Capture the cell that displays the provided text and extract its [x, y] central coordinate. 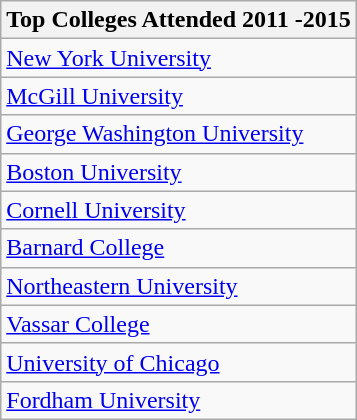
Northeastern University [179, 286]
Boston University [179, 172]
Cornell University [179, 210]
Vassar College [179, 324]
Fordham University [179, 400]
George Washington University [179, 134]
Barnard College [179, 248]
Top Colleges Attended 2011 -2015 [179, 20]
University of Chicago [179, 362]
New York University [179, 58]
McGill University [179, 96]
